Identify which cell holds the provided text, then report its [X, Y] central coordinate. 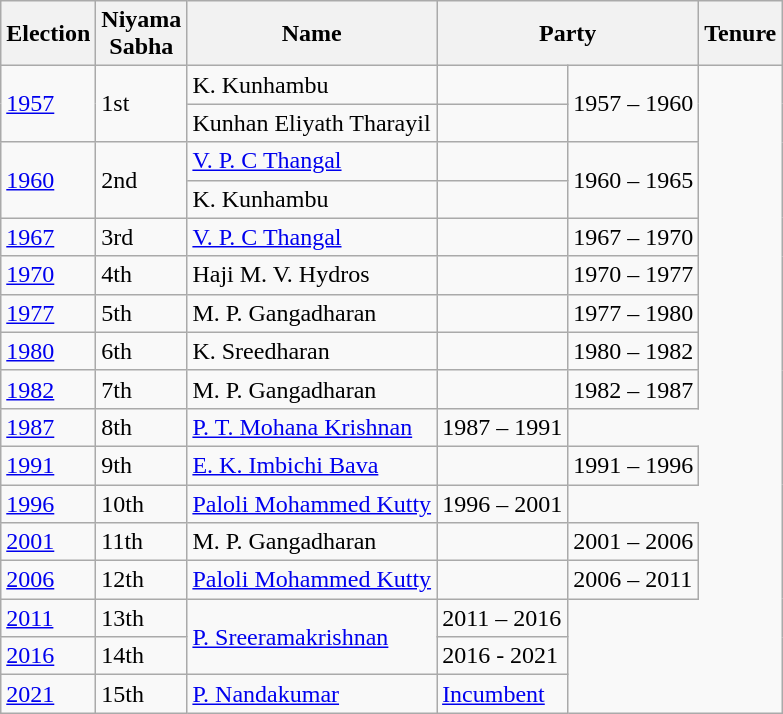
P. Sreeramakrishnan [312, 637]
1980 – 1982 [634, 351]
9th [142, 465]
1st [142, 104]
6th [142, 351]
1967 – 1970 [634, 237]
Incumbent [502, 694]
Party [568, 34]
1991 [48, 465]
2011 [48, 618]
Kunhan Eliyath Tharayil [312, 123]
1980 [48, 351]
NiyamaSabha [142, 34]
1987 – 1991 [502, 427]
1960 – 1965 [634, 180]
Election [48, 34]
2nd [142, 180]
1970 [48, 275]
2006 – 2011 [634, 580]
2021 [48, 694]
2001 – 2006 [634, 542]
10th [142, 503]
Tenure [740, 34]
P. Nandakumar [312, 694]
2016 [48, 656]
1960 [48, 180]
5th [142, 313]
8th [142, 427]
13th [142, 618]
Haji M. V. Hydros [312, 275]
14th [142, 656]
15th [142, 694]
1982 – 1987 [634, 389]
1991 – 1996 [634, 465]
1987 [48, 427]
1957 – 1960 [634, 104]
E. K. Imbichi Bava [312, 465]
1996 – 2001 [502, 503]
1977 [48, 313]
1977 – 1980 [634, 313]
Name [312, 34]
2001 [48, 542]
12th [142, 580]
11th [142, 542]
1957 [48, 104]
1982 [48, 389]
3rd [142, 237]
2016 - 2021 [502, 656]
7th [142, 389]
4th [142, 275]
1970 – 1977 [634, 275]
2011 – 2016 [502, 618]
P. T. Mohana Krishnan [312, 427]
1996 [48, 503]
2006 [48, 580]
K. Sreedharan [312, 351]
1967 [48, 237]
